Find where the given text appears and provide that cell's center as (X, Y) coordinate. 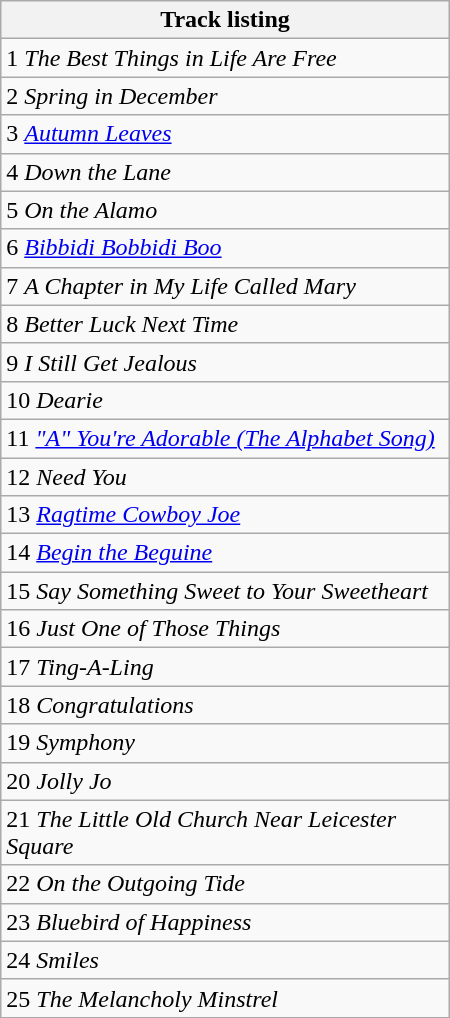
7 A Chapter in My Life Called Mary (225, 286)
10 Dearie (225, 400)
6 Bibbidi Bobbidi Boo (225, 248)
9 I Still Get Jealous (225, 362)
16 Just One of Those Things (225, 629)
25 The Melancholy Minstrel (225, 998)
1 The Best Things in Life Are Free (225, 58)
20 Jolly Jo (225, 781)
11 "A" You're Adorable (The Alphabet Song) (225, 438)
21 The Little Old Church Near Leicester Square (225, 832)
13 Ragtime Cowboy Joe (225, 515)
2 Spring in December (225, 96)
18 Congratulations (225, 705)
24 Smiles (225, 960)
Track listing (225, 20)
17 Ting-A-Ling (225, 667)
3 Autumn Leaves (225, 134)
19 Symphony (225, 743)
4 Down the Lane (225, 172)
14 Begin the Beguine (225, 553)
15 Say Something Sweet to Your Sweetheart (225, 591)
23 Bluebird of Happiness (225, 922)
12 Need You (225, 477)
5 On the Alamo (225, 210)
8 Better Luck Next Time (225, 324)
22 On the Outgoing Tide (225, 884)
